Capture the cell that displays the provided text and extract its [X, Y] central coordinate. 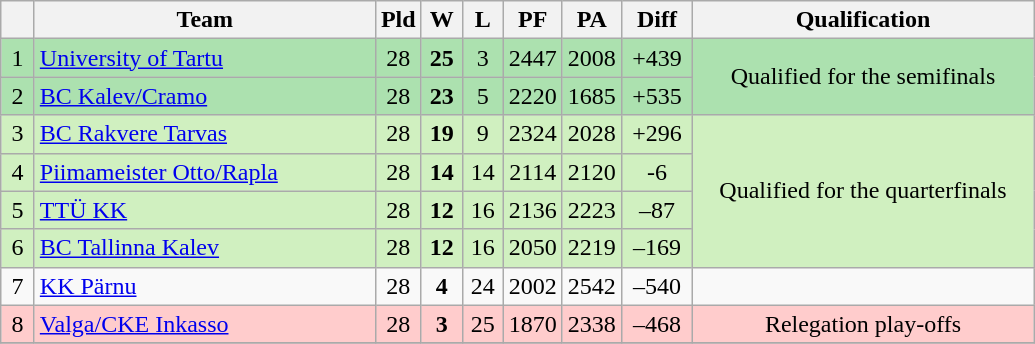
–468 [656, 324]
TTÜ KK [204, 210]
2050 [532, 248]
+439 [656, 58]
+296 [656, 134]
2324 [532, 134]
KK Pärnu [204, 286]
2028 [592, 134]
W [442, 20]
2542 [592, 286]
Piimameister Otto/Rapla [204, 172]
2219 [592, 248]
19 [442, 134]
2120 [592, 172]
PF [532, 20]
2114 [532, 172]
7 [18, 286]
2002 [532, 286]
2220 [532, 96]
Qualified for the semifinals [862, 77]
2008 [592, 58]
Qualification [862, 20]
University of Tartu [204, 58]
–540 [656, 286]
Diff [656, 20]
–169 [656, 248]
-6 [656, 172]
2 [18, 96]
1870 [532, 324]
BC Kalev/Cramo [204, 96]
1 [18, 58]
BC Tallinna Kalev [204, 248]
9 [482, 134]
–87 [656, 210]
BC Rakvere Tarvas [204, 134]
+535 [656, 96]
Team [204, 20]
Valga/CKE Inkasso [204, 324]
2447 [532, 58]
23 [442, 96]
2136 [532, 210]
Pld [398, 20]
8 [18, 324]
6 [18, 248]
PA [592, 20]
1685 [592, 96]
2223 [592, 210]
Relegation play-offs [862, 324]
L [482, 20]
Qualified for the quarterfinals [862, 191]
2338 [592, 324]
24 [482, 286]
